Find where the given text appears and provide that cell's center as [x, y] coordinate. 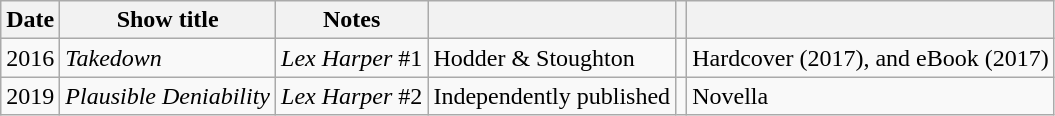
Takedown [168, 58]
Hodder & Stoughton [552, 58]
Lex Harper #1 [352, 58]
Notes [352, 20]
Novella [871, 96]
Hardcover (2017), and eBook (2017) [871, 58]
2016 [30, 58]
Lex Harper #2 [352, 96]
Independently published [552, 96]
Date [30, 20]
Show title [168, 20]
2019 [30, 96]
Plausible Deniability [168, 96]
